Output the [X, Y] coordinate of the center of the cell containing the given text.  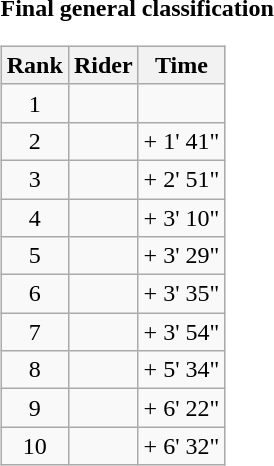
Rank [34, 65]
Time [182, 65]
+ 3' 10" [182, 217]
+ 6' 22" [182, 408]
7 [34, 332]
5 [34, 256]
+ 3' 29" [182, 256]
1 [34, 103]
2 [34, 141]
+ 6' 32" [182, 446]
9 [34, 408]
10 [34, 446]
8 [34, 370]
+ 2' 51" [182, 179]
Rider [103, 65]
6 [34, 294]
+ 5' 34" [182, 370]
+ 3' 35" [182, 294]
+ 1' 41" [182, 141]
3 [34, 179]
4 [34, 217]
+ 3' 54" [182, 332]
